Capture the cell that displays the provided text and extract its [x, y] central coordinate. 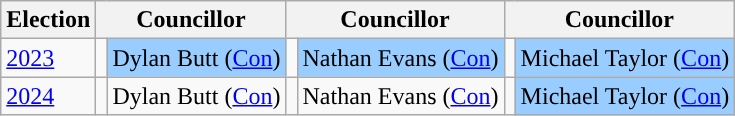
Election [48, 20]
2024 [48, 96]
2023 [48, 58]
